Return the [X, Y] coordinate for the center point of the cell that contains the specified text.  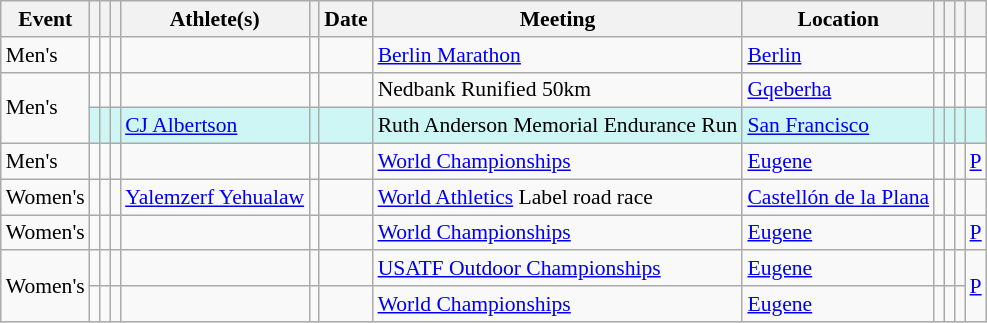
USATF Outdoor Championships [558, 269]
Meeting [558, 19]
Date [346, 19]
CJ Albertson [214, 126]
Location [838, 19]
Castellón de la Plana [838, 197]
Event [46, 19]
Berlin [838, 55]
San Francisco [838, 126]
Athlete(s) [214, 19]
Nedbank Runified 50km [558, 90]
Ruth Anderson Memorial Endurance Run [558, 126]
Berlin Marathon [558, 55]
Yalemzerf Yehualaw [214, 197]
World Athletics Label road race [558, 197]
Gqeberha [838, 90]
